Extract the (x, y) coordinate from the center of the cell holding the provided text.  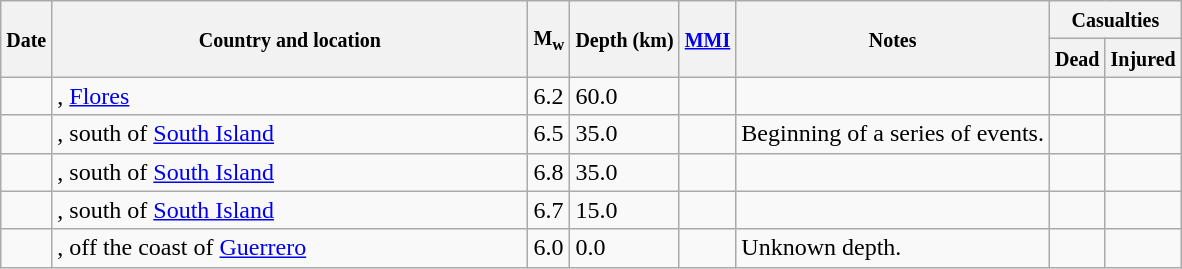
Notes (893, 39)
Unknown depth. (893, 248)
6.5 (549, 134)
6.0 (549, 248)
, Flores (290, 96)
15.0 (624, 210)
0.0 (624, 248)
MMI (708, 39)
Country and location (290, 39)
Casualties (1115, 20)
Depth (km) (624, 39)
6.2 (549, 96)
6.8 (549, 172)
Mw (549, 39)
Injured (1143, 58)
, off the coast of Guerrero (290, 248)
Dead (1077, 58)
60.0 (624, 96)
6.7 (549, 210)
Date (26, 39)
Beginning of a series of events. (893, 134)
